Identify which cell holds the provided text, then report its (x, y) central coordinate. 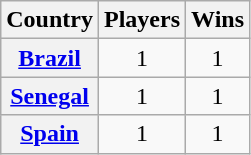
Country (50, 20)
Wins (218, 20)
Players (142, 20)
Senegal (50, 96)
Spain (50, 134)
Brazil (50, 58)
